From the cell containing the given text, extract its center point as (X, Y) coordinate. 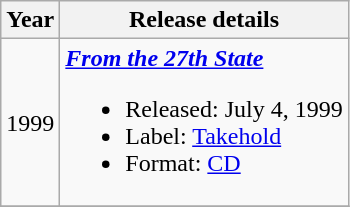
From the 27th StateReleased: July 4, 1999Label: TakeholdFormat: CD (204, 122)
Release details (204, 20)
1999 (30, 122)
Year (30, 20)
